Locate the cell with the specified text and output its (X, Y) center coordinate. 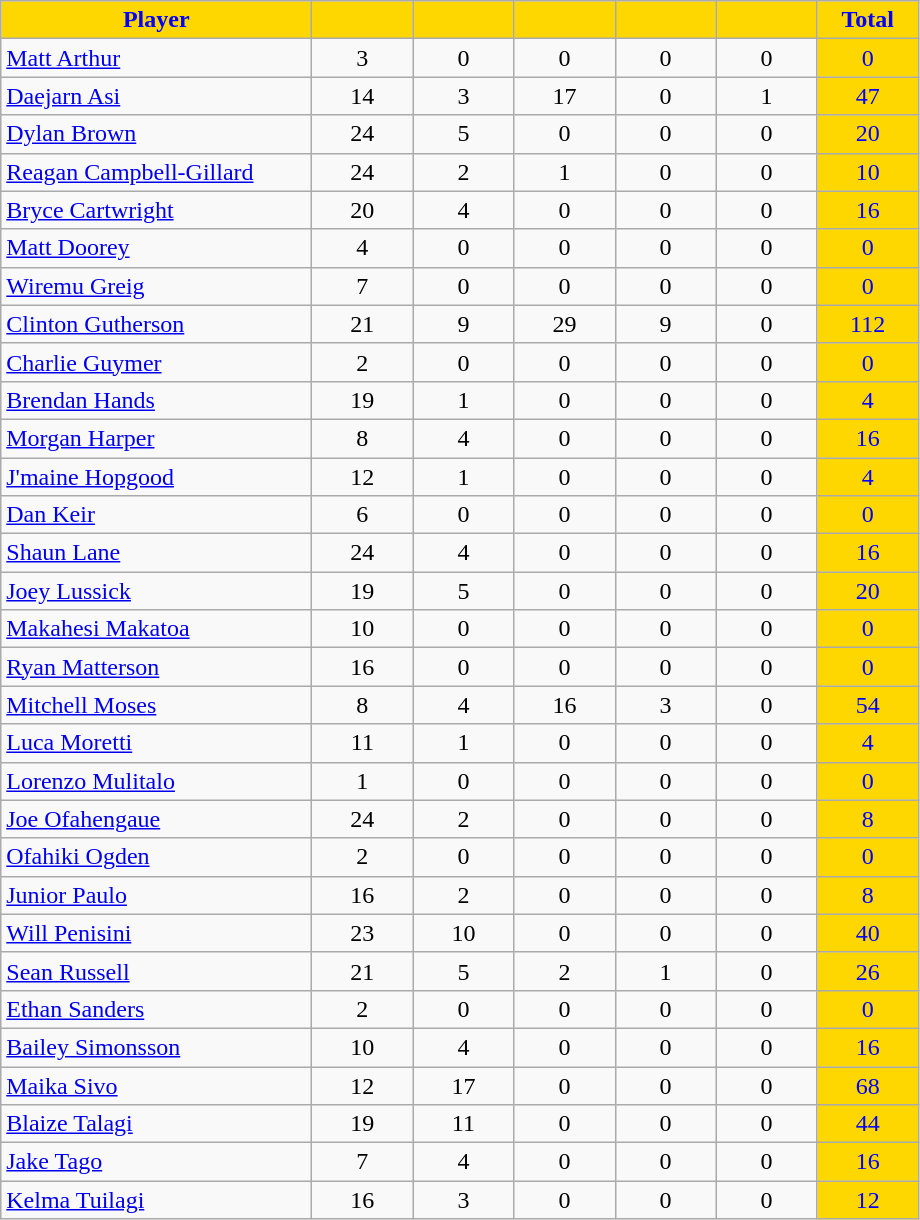
Blaize Talagi (156, 1124)
6 (362, 515)
Sean Russell (156, 971)
Bryce Cartwright (156, 210)
Junior Paulo (156, 895)
Matt Arthur (156, 58)
29 (564, 324)
Total (868, 20)
47 (868, 96)
Ofahiki Ogden (156, 857)
44 (868, 1124)
26 (868, 971)
Makahesi Makatoa (156, 629)
Dylan Brown (156, 134)
Kelma Tuilagi (156, 1200)
14 (362, 96)
Matt Doorey (156, 248)
Will Penisini (156, 933)
Bailey Simonsson (156, 1047)
J'maine Hopgood (156, 477)
68 (868, 1085)
Morgan Harper (156, 438)
Ryan Matterson (156, 667)
Brendan Hands (156, 400)
Lorenzo Mulitalo (156, 781)
Joey Lussick (156, 591)
Daejarn Asi (156, 96)
Joe Ofahengaue (156, 819)
Mitchell Moses (156, 705)
Dan Keir (156, 515)
23 (362, 933)
Shaun Lane (156, 553)
Jake Tago (156, 1162)
112 (868, 324)
54 (868, 705)
Charlie Guymer (156, 362)
Clinton Gutherson (156, 324)
Ethan Sanders (156, 1009)
Wiremu Greig (156, 286)
Player (156, 20)
40 (868, 933)
Maika Sivo (156, 1085)
Luca Moretti (156, 743)
Reagan Campbell-Gillard (156, 172)
